Search for the cell housing the specified text and yield its (X, Y) center coordinate. 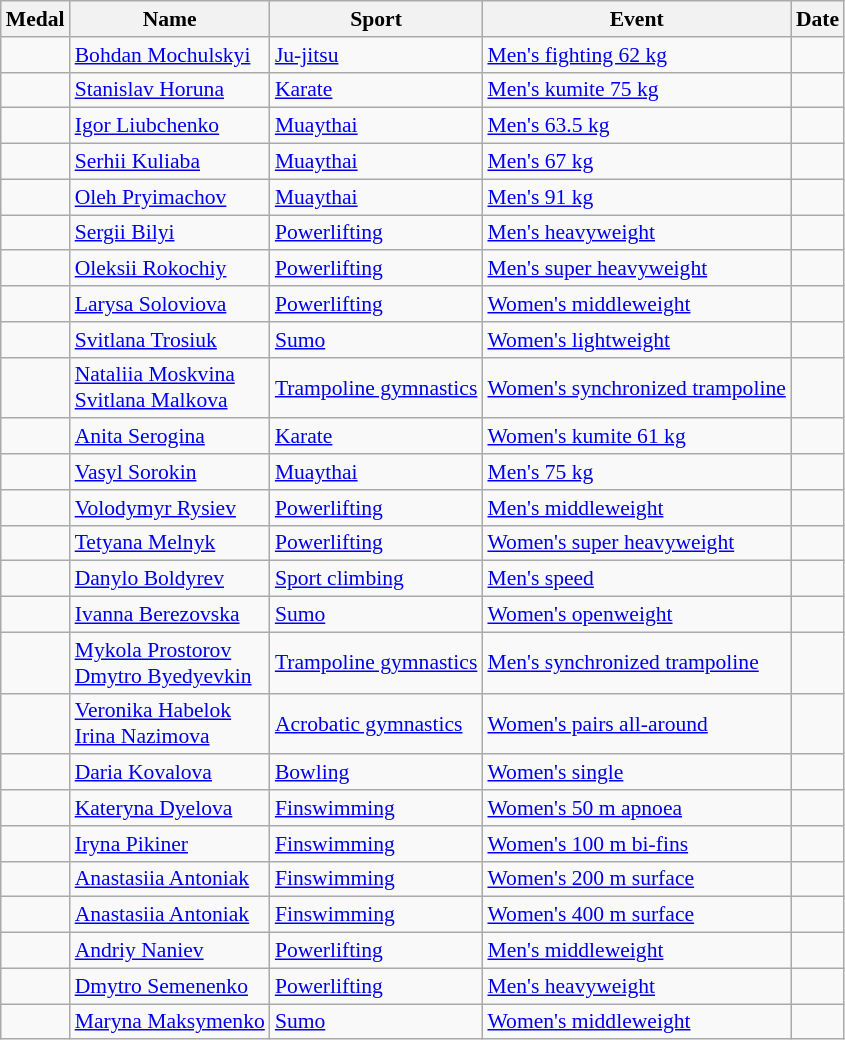
Maryna Maksymenko (170, 1022)
Svitlana Trosiuk (170, 340)
Vasyl Sorokin (170, 472)
Daria Kovalova (170, 773)
Men's 63.5 kg (636, 126)
Women's kumite 61 kg (636, 437)
Medal (36, 19)
Women's 50 m apnoea (636, 808)
Serhii Kuliaba (170, 162)
Men's super heavyweight (636, 269)
Women's synchronized trampoline (636, 388)
Bowling (376, 773)
Event (636, 19)
Women's pairs all-around (636, 724)
Andriy Naniev (170, 951)
Ju-jitsu (376, 55)
Mykola ProstorovDmytro Byedyevkin (170, 662)
Danylo Boldyrev (170, 579)
Name (170, 19)
Ivanna Berezovska (170, 615)
Women's openweight (636, 615)
Men's fighting 62 kg (636, 55)
Stanislav Horuna (170, 90)
Veronika HabelokIrina Nazimova (170, 724)
Volodymyr Rysiev (170, 508)
Women's 100 m bi-fins (636, 844)
Date (818, 19)
Igor Liubchenko (170, 126)
Dmytro Semenenko (170, 986)
Kateryna Dyelova (170, 808)
Women's single (636, 773)
Women's super heavyweight (636, 543)
Women's lightweight (636, 340)
Men's synchronized trampoline (636, 662)
Sergii Bilyi (170, 233)
Men's 75 kg (636, 472)
Tetyana Melnyk (170, 543)
Men's kumite 75 kg (636, 90)
Larysa Soloviova (170, 304)
Bohdan Mochulskyi (170, 55)
Oleh Pryimachov (170, 197)
Iryna Pikiner (170, 844)
Sport (376, 19)
Anita Serogina (170, 437)
Women's 400 m surface (636, 915)
Nataliia MoskvinaSvitlana Malkova (170, 388)
Acrobatic gymnastics (376, 724)
Sport climbing (376, 579)
Women's 200 m surface (636, 879)
Men's 91 kg (636, 197)
Men's speed (636, 579)
Men's 67 kg (636, 162)
Oleksii Rokochiy (170, 269)
